Return [x, y] of the center of cell containing provided text 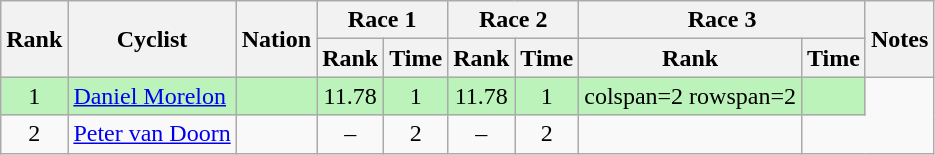
Race 1 [382, 20]
Notes [899, 39]
Nation [276, 39]
Race 2 [514, 20]
Race 3 [722, 20]
Cyclist [152, 39]
Peter van Doorn [152, 134]
Daniel Morelon [152, 96]
colspan=2 rowspan=2 [690, 96]
